Pinpoint the cell where the given text exists, returning its (x, y) midpoint coordinate. 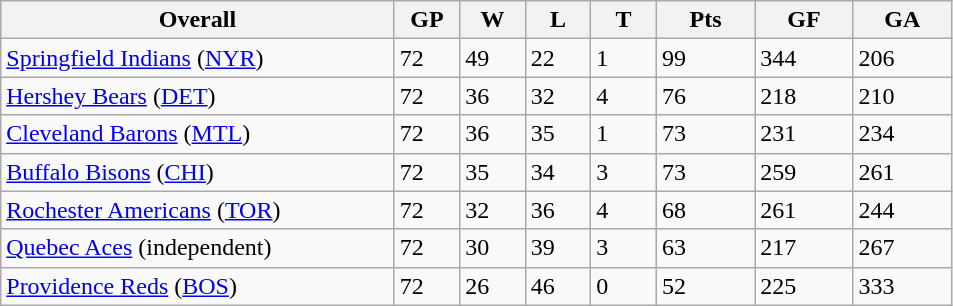
GP (427, 20)
W (493, 20)
T (624, 20)
Providence Reds (BOS) (198, 286)
244 (902, 210)
30 (493, 248)
34 (558, 172)
0 (624, 286)
26 (493, 286)
76 (705, 96)
217 (804, 248)
39 (558, 248)
210 (902, 96)
Rochester Americans (TOR) (198, 210)
46 (558, 286)
Pts (705, 20)
Overall (198, 20)
225 (804, 286)
259 (804, 172)
206 (902, 58)
Hershey Bears (DET) (198, 96)
231 (804, 134)
49 (493, 58)
Buffalo Bisons (CHI) (198, 172)
GF (804, 20)
GA (902, 20)
234 (902, 134)
L (558, 20)
22 (558, 58)
52 (705, 286)
267 (902, 248)
344 (804, 58)
99 (705, 58)
Quebec Aces (independent) (198, 248)
Cleveland Barons (MTL) (198, 134)
68 (705, 210)
333 (902, 286)
Springfield Indians (NYR) (198, 58)
218 (804, 96)
63 (705, 248)
